Pinpoint the cell where the given text exists, returning its [x, y] midpoint coordinate. 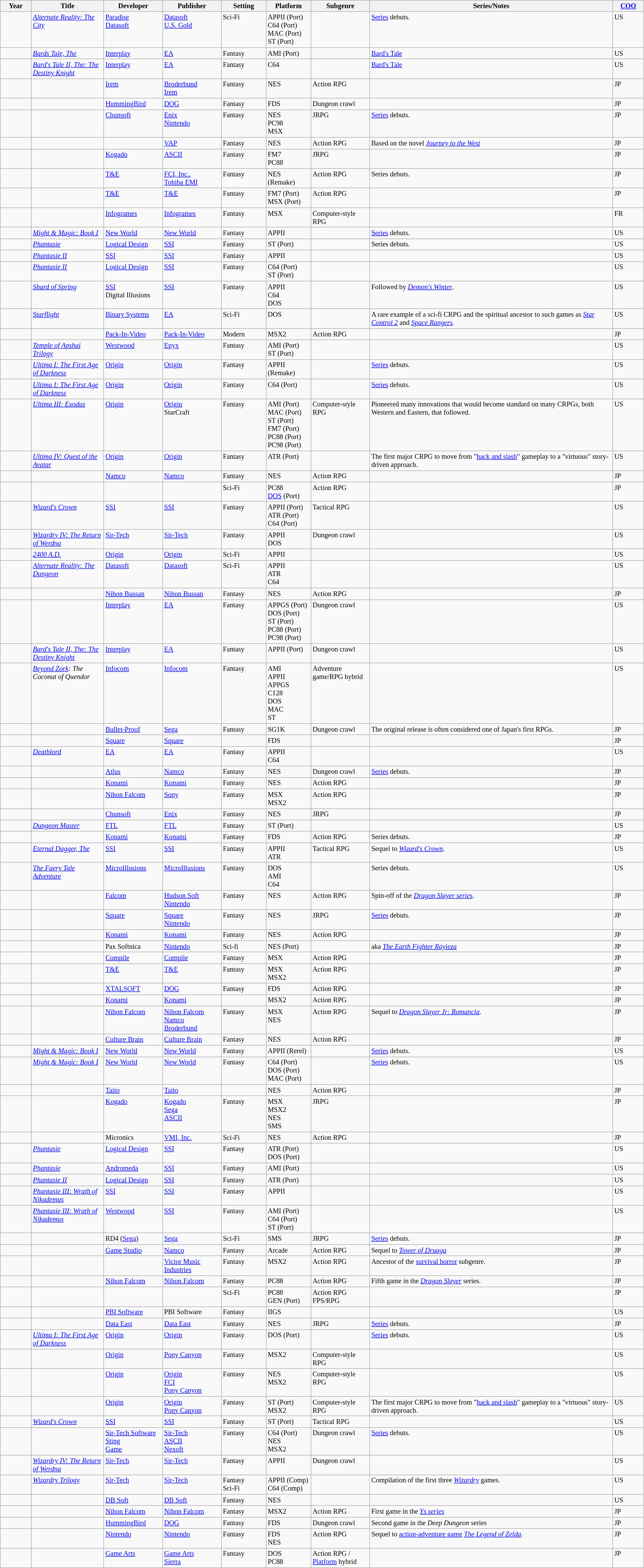
BroderbundIrem [192, 88]
Nihon FalcomNamcoBroderbund [192, 1020]
IIGS [288, 1312]
APPIIC64 [288, 756]
Pioneered many innovations that would become standard on many CRPGs, both Western and Eastern, that followed. [491, 425]
C64 (Port) [288, 389]
FM7PC88 [288, 159]
Developer [133, 6]
APPIIATR [288, 853]
VAP [192, 143]
Sony [192, 799]
FM7 (Port)MSX (Port) [288, 198]
Second game in the Deep Dungeon series [491, 1523]
Publisher [192, 6]
Andromeda [133, 1168]
Shard of Spring [68, 295]
APPII (Remake) [288, 369]
APPII (Port)C64 (Port)MAC (Port)ST (Port) [288, 30]
Adventure game/RPG hybrid [340, 693]
Hudson SoftNintendo [192, 900]
ParadiseDatasoft [133, 30]
Bards Tale, The [68, 53]
APPIIC64DOS [288, 295]
MSXMSX2NESSMS [288, 1114]
Starflight [68, 318]
First game in the Ys series [491, 1511]
SquareNintendo [192, 920]
APPII (Port)ATR (Port)C64 (Port) [288, 515]
OriginFCIPony Canyon [192, 1382]
Ancestor of the survival horror subgenre. [491, 1266]
Spin-off of the Dragon Slayer series. [491, 900]
MSXNES [288, 1020]
AMI (Port)C64 (Port)ST (Port) [288, 1219]
C64 (Port)ST (Port) [288, 271]
C64 [288, 69]
Sir-Tech SoftwareStingGame [133, 1441]
APPII (Comp)C64 (Comp) [288, 1484]
The original release is often considered one of Japan's first RPGs. [491, 729]
Setting [244, 6]
APPGS (Port)DOS (Port)ST (Port)PC88 (Port)PC98 (Port) [288, 622]
APPIIATRC64 [288, 574]
Sequel to Wizard's Crown. [491, 853]
Game Arts [133, 1558]
PC88 DOS (Port) [288, 492]
The Faery Tale Adventure [68, 876]
SMS [288, 1239]
Sir-TechASCIINexoft [192, 1441]
DOSPC88 [288, 1558]
APPII (Rerel) [288, 1051]
Deathlord [68, 756]
Bullet-Proof [133, 729]
NES (Port) [288, 946]
APPII (Port) [288, 653]
Sci-fi [244, 946]
Sequel to Dragon Slayer Jr: Romancia. [491, 1020]
Enix [192, 814]
Alternate Reality: The City [68, 30]
FCI, Inc..Tohiba EMI [192, 178]
Action RPG / Platform hybrid [340, 1558]
DOS (Port) [288, 1339]
Subgenre [340, 6]
Game ArtsSierra [192, 1558]
Pony Canyon [192, 1359]
Atlus [133, 772]
FantasySci-Fi [244, 1484]
C64 (Port)NESMSX2 [288, 1441]
XTALSOFT [133, 989]
Ultima IV: Quest of the Avatar [68, 460]
EnixNintendo [192, 123]
DOS [288, 318]
PC88 GEN (Port) [288, 1297]
ST (Port)MSX2 [288, 1406]
ASCII [192, 159]
Platform [288, 6]
AMI (Port)ST (Port) [288, 350]
Based on the novel Journey to the West [491, 143]
FDSNES [288, 1538]
Dungeon Master [68, 825]
Falcom [133, 900]
Modern [244, 334]
Victor Music Industries [192, 1266]
A rare example of a sci-fi CRPG and the spiritual ancestor to such games as Star Control 2 and Space Rangers. [491, 318]
Sequel to action-adventure game The Legend of Zelda. [491, 1538]
OriginPony Canyon [192, 1406]
Ultima III: Exodus [68, 425]
Temple of Apshai Trilogy [68, 350]
PC88 [288, 1281]
Title [68, 6]
Compilation of the first three Wizardry games. [491, 1484]
2400 A.D. [68, 555]
Irem [133, 88]
Wizardry Trilogy [68, 1484]
SSIDigital Illusions [133, 295]
Game Studio [133, 1250]
Fifth game in the Dragon Slayer series. [491, 1281]
C64 (Port)DOS (Port)MAC (Port) [288, 1070]
SG1K [288, 729]
DatasoftU.S. Gold [192, 30]
Year [16, 6]
FR [628, 217]
Micronics [133, 1137]
Arcade [288, 1250]
OriginStarCraft [192, 425]
Eternal Dagger, The [68, 853]
NESMSX2 [288, 1382]
Binary Systems [133, 318]
RD4 (Sega) [133, 1239]
Epyx [192, 350]
NES (Remake) [288, 178]
Sequel to Tower of Druaga [491, 1250]
NESPC98MSX [288, 123]
AMIAPPIIAPPGSC128DOSMACST [288, 693]
APPIIDOS [288, 539]
Beyond Zork: The Coconut of Quendor [68, 693]
DOSAMIC64 [288, 876]
aka The Earth Fighter Rayieza [491, 946]
Pax Softnica [133, 946]
Series/Notes [491, 6]
KogadoSegaASCII [192, 1114]
Action RPGFPS/RPG [340, 1297]
COO [628, 6]
AMI (Port)MAC (Port)ST (Port)FM7 (Port)PC88 (Port)PC98 (Port) [288, 425]
Alternate Reality: The Dungeon [68, 574]
VMI, Inc. [192, 1137]
ATR (Port)DOS (Port) [288, 1153]
Followed by Demon's Winter. [491, 295]
